Scan for the cell matching the given text and deliver its [x, y] coordinate at center. 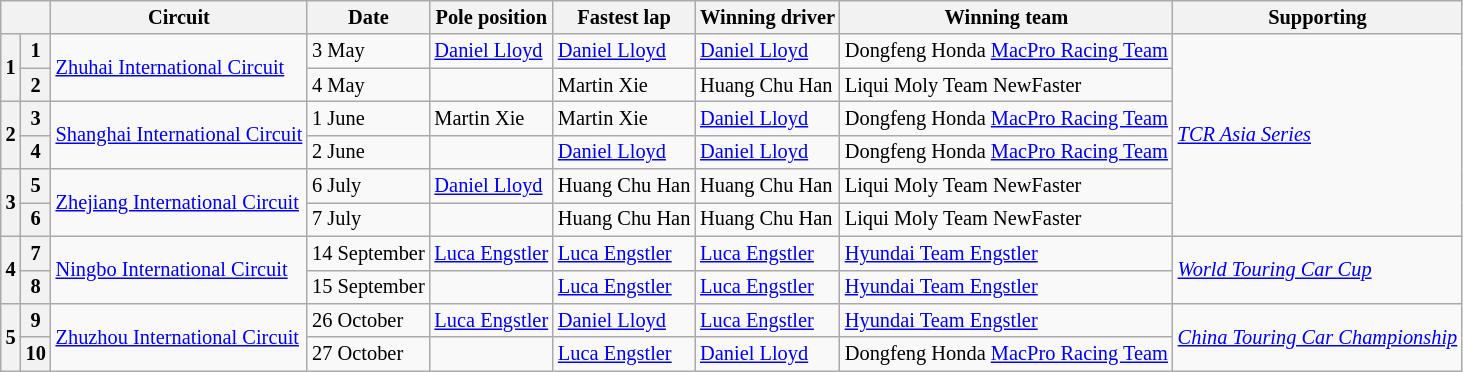
Supporting [1318, 17]
14 September [368, 253]
TCR Asia Series [1318, 135]
9 [36, 320]
7 [36, 253]
8 [36, 287]
2 June [368, 152]
Zhuzhou International Circuit [180, 336]
Winning driver [768, 17]
Zhejiang International Circuit [180, 202]
4 May [368, 85]
27 October [368, 354]
10 [36, 354]
Ningbo International Circuit [180, 270]
6 July [368, 186]
China Touring Car Championship [1318, 336]
6 [36, 219]
Fastest lap [624, 17]
Shanghai International Circuit [180, 134]
Pole position [492, 17]
15 September [368, 287]
7 July [368, 219]
3 May [368, 51]
Zhuhai International Circuit [180, 68]
Circuit [180, 17]
26 October [368, 320]
1 June [368, 118]
Winning team [1006, 17]
Date [368, 17]
World Touring Car Cup [1318, 270]
